Determine the (x, y) coordinate at the center of the cell enclosing the given text.  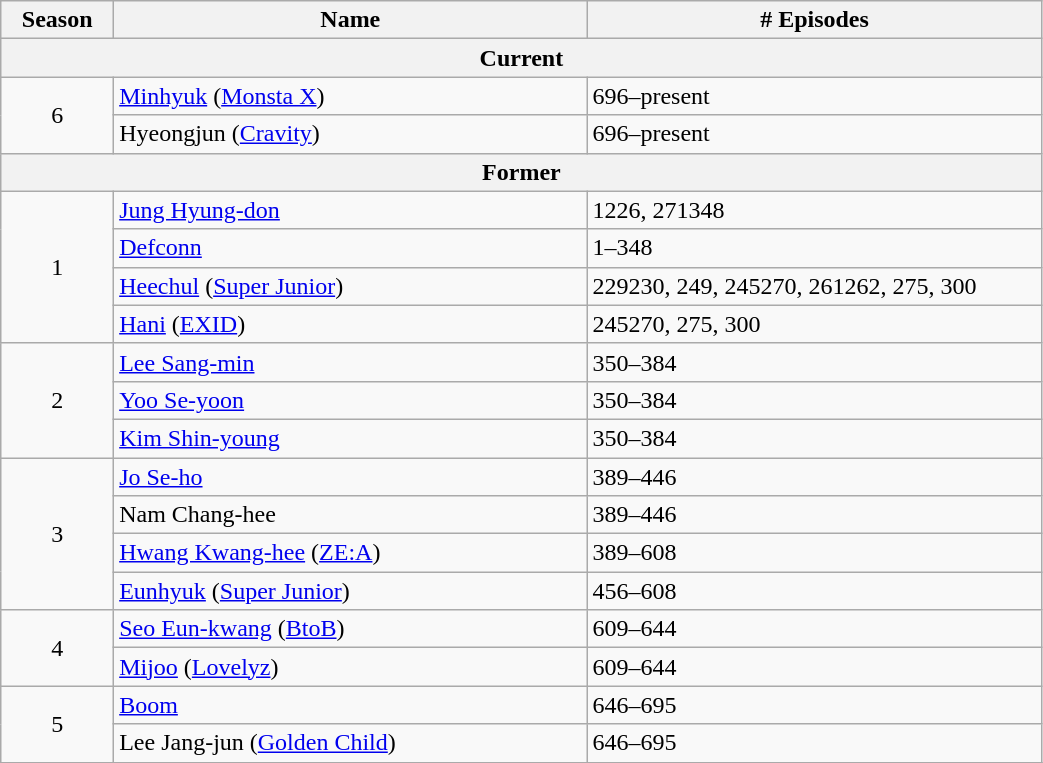
Lee Jang-jun (Golden Child) (350, 743)
Mijoo (Lovelyz) (350, 667)
Yoo Se-yoon (350, 400)
6 (58, 115)
229230, 249, 245270, 261262, 275, 300 (814, 286)
5 (58, 724)
Hwang Kwang-hee (ZE:A) (350, 553)
Lee Sang-min (350, 362)
456–608 (814, 591)
Defconn (350, 248)
Nam Chang-hee (350, 515)
Hani (EXID) (350, 324)
4 (58, 648)
Seo Eun-kwang (BtoB) (350, 629)
Name (350, 20)
1226, 271348 (814, 210)
389–608 (814, 553)
Heechul (Super Junior) (350, 286)
Boom (350, 705)
# Episodes (814, 20)
Hyeongjun (Cravity) (350, 134)
Jung Hyung-don (350, 210)
245270, 275, 300 (814, 324)
1–348 (814, 248)
3 (58, 534)
Current (522, 58)
2 (58, 400)
Season (58, 20)
Eunhyuk (Super Junior) (350, 591)
1 (58, 267)
Former (522, 172)
Minhyuk (Monsta X) (350, 96)
Kim Shin-young (350, 438)
Jo Se-ho (350, 477)
